Pinpoint the cell where the given text exists, returning its (x, y) midpoint coordinate. 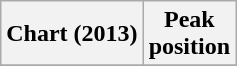
Peakposition (189, 34)
Chart (2013) (72, 34)
